Return (X, Y) of the center of cell containing provided text 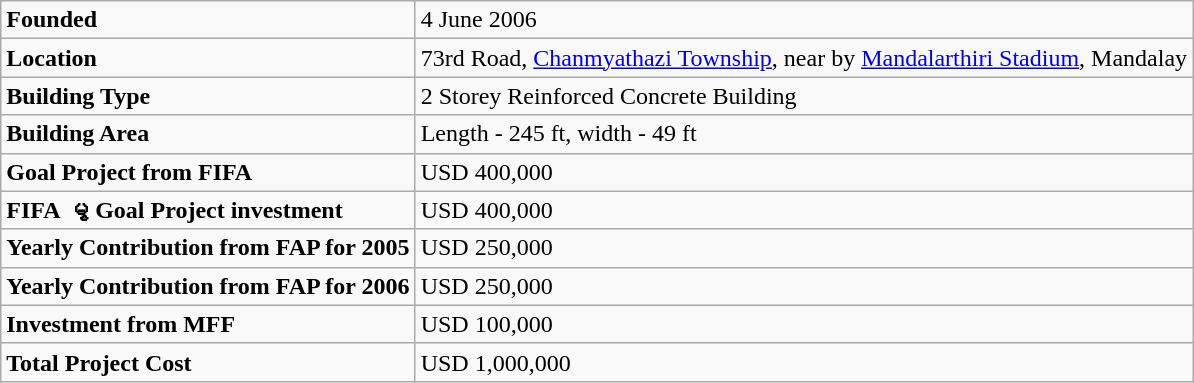
Investment from MFF (208, 324)
Yearly Contribution from FAP for 2006 (208, 286)
Founded (208, 20)
2 Storey Reinforced Concrete Building (804, 96)
Building Type (208, 96)
USD 1,000,000 (804, 362)
USD 100,000 (804, 324)
Yearly Contribution from FAP for 2005 (208, 248)
4 June 2006 (804, 20)
Building Area (208, 134)
Location (208, 58)
Total Project Cost (208, 362)
Length - 245 ft, width - 49 ft (804, 134)
FIFA မွ Goal Project investment (208, 210)
73rd Road, Chanmyathazi Township, near by Mandalarthiri Stadium, Mandalay (804, 58)
Goal Project from FIFA (208, 172)
